Find where the given text appears and provide that cell's center as (X, Y) coordinate. 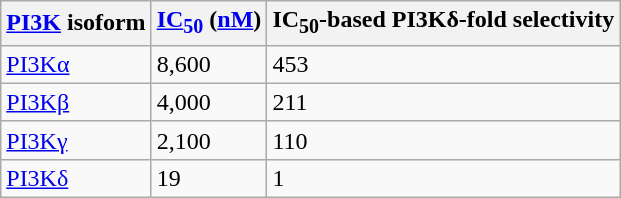
453 (444, 64)
110 (444, 140)
2,100 (209, 140)
211 (444, 102)
PI3Kγ (76, 140)
1 (444, 178)
19 (209, 178)
IC50 (nM) (209, 23)
PI3Kδ (76, 178)
PI3Kα (76, 64)
IC50-based PI3Kδ-fold selectivity (444, 23)
PI3Kβ (76, 102)
PI3K isoform (76, 23)
4,000 (209, 102)
8,600 (209, 64)
